Scan for the cell matching the given text and deliver its (x, y) coordinate at center. 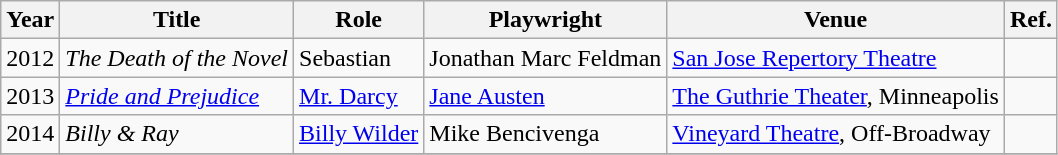
Vineyard Theatre, Off-Broadway (836, 134)
Venue (836, 20)
Billy Wilder (359, 134)
Jonathan Marc Feldman (546, 58)
Mike Bencivenga (546, 134)
Jane Austen (546, 96)
Billy & Ray (177, 134)
Year (30, 20)
The Guthrie Theater, Minneapolis (836, 96)
San Jose Repertory Theatre (836, 58)
Mr. Darcy (359, 96)
Role (359, 20)
The Death of the Novel (177, 58)
2013 (30, 96)
2014 (30, 134)
Playwright (546, 20)
Title (177, 20)
2012 (30, 58)
Ref. (1030, 20)
Pride and Prejudice (177, 96)
Sebastian (359, 58)
